For the text-containing cell, return its midpoint in [X, Y] coordinate format. 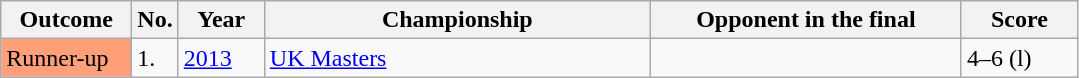
Championship [457, 20]
Score [1019, 20]
Outcome [66, 20]
No. [155, 20]
Year [221, 20]
Opponent in the final [806, 20]
4–6 (l) [1019, 58]
1. [155, 58]
Runner-up [66, 58]
2013 [221, 58]
UK Masters [457, 58]
